Pinpoint the cell where the given text exists, returning its [X, Y] midpoint coordinate. 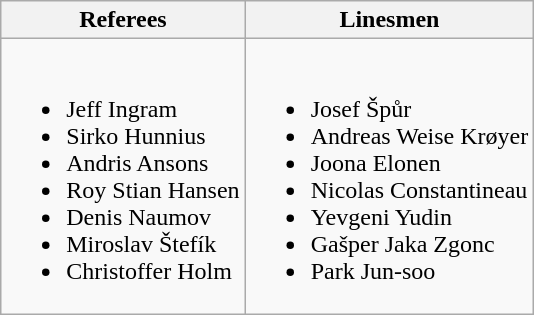
Jeff Ingram Sirko Hunnius Andris Ansons Roy Stian Hansen Denis Naumov Miroslav Štefík Christoffer Holm [123, 176]
Linesmen [390, 20]
Josef Špůr Andreas Weise Krøyer Joona Elonen Nicolas Constantineau Yevgeni Yudin Gašper Jaka Zgonc Park Jun-soo [390, 176]
Referees [123, 20]
